Determine the [X, Y] coordinate at the center of the cell enclosing the given text.  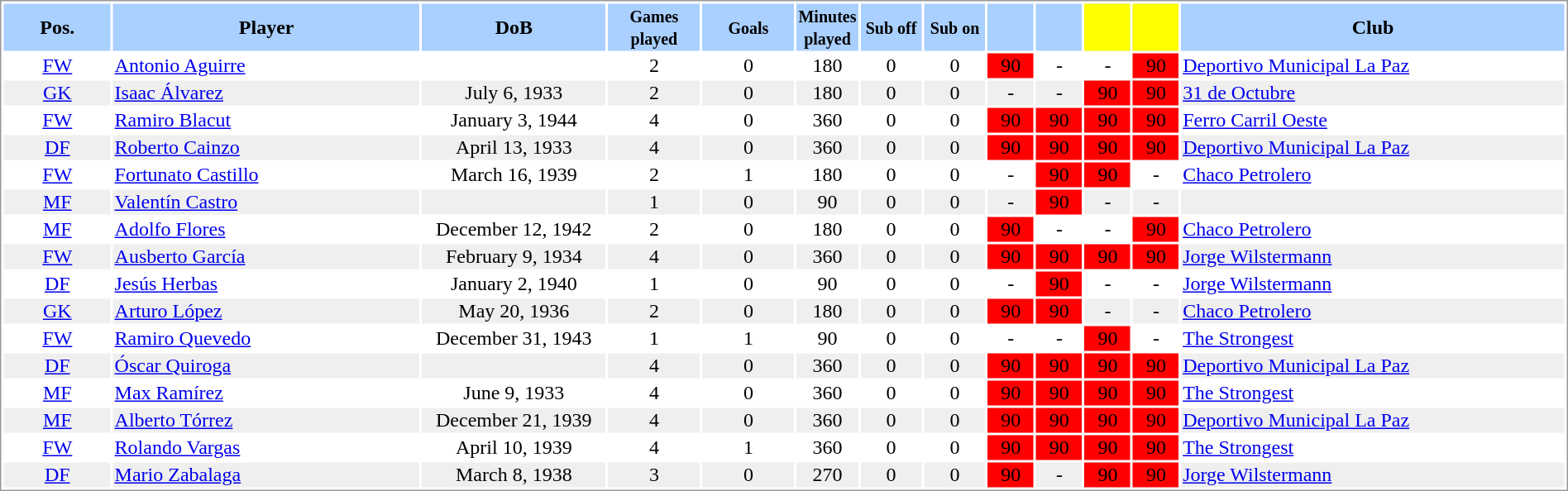
Óscar Quiroga [266, 366]
Mario Zabalaga [266, 475]
March 8, 1938 [514, 475]
Arturo López [266, 312]
December 21, 1939 [514, 421]
January 2, 1940 [514, 284]
Max Ramírez [266, 393]
April 10, 1939 [514, 447]
January 3, 1944 [514, 120]
Sub on [955, 26]
31 de Octubre [1373, 93]
Fortunato Castillo [266, 174]
Sub off [892, 26]
December 31, 1943 [514, 338]
Alberto Tórrez [266, 421]
DoB [514, 26]
Jesús Herbas [266, 284]
Gamesplayed [653, 26]
Ramiro Blacut [266, 120]
Goals [748, 26]
February 9, 1934 [514, 257]
Minutesplayed [827, 26]
June 9, 1933 [514, 393]
Ausberto García [266, 257]
Ramiro Quevedo [266, 338]
3 [653, 475]
March 16, 1939 [514, 174]
December 12, 1942 [514, 229]
May 20, 1936 [514, 312]
July 6, 1933 [514, 93]
Player [266, 26]
270 [827, 475]
Club [1373, 26]
Isaac Álvarez [266, 93]
Ferro Carril Oeste [1373, 120]
Antonio Aguirre [266, 65]
Pos. [57, 26]
Valentín Castro [266, 203]
Roberto Cainzo [266, 148]
Rolando Vargas [266, 447]
Adolfo Flores [266, 229]
April 13, 1933 [514, 148]
